Locate the cell with the specified text and output its [x, y] center coordinate. 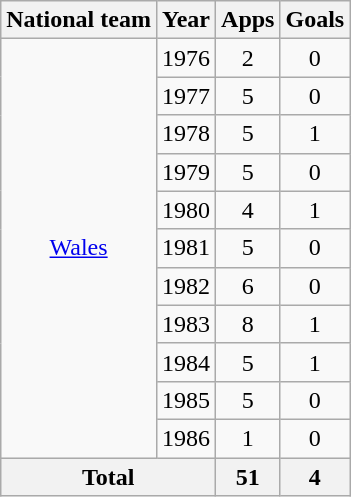
1983 [186, 324]
1977 [186, 96]
8 [248, 324]
Year [186, 20]
2 [248, 58]
National team [79, 20]
Total [108, 477]
1979 [186, 172]
1984 [186, 362]
51 [248, 477]
Goals [315, 20]
1985 [186, 400]
1986 [186, 438]
1980 [186, 210]
1976 [186, 58]
Apps [248, 20]
1982 [186, 286]
1978 [186, 134]
6 [248, 286]
Wales [79, 248]
1981 [186, 248]
